Scan for the cell matching the given text and deliver its (X, Y) coordinate at center. 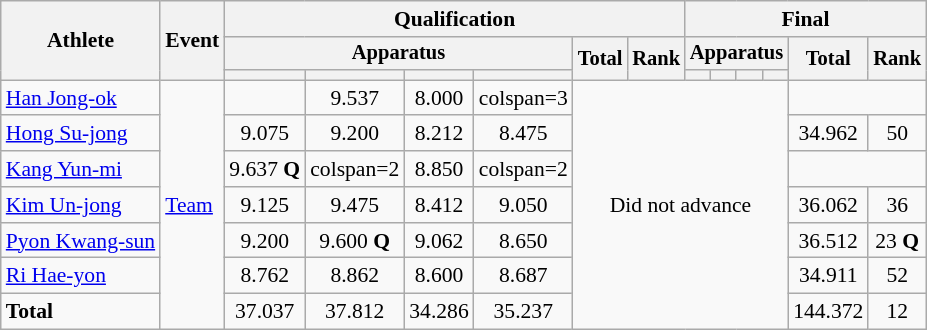
8.687 (524, 276)
34.962 (828, 134)
52 (897, 276)
8.212 (438, 134)
9.637 Q (264, 169)
34.286 (438, 312)
23 Q (897, 241)
Athlete (80, 40)
8.850 (438, 169)
9.075 (264, 134)
Team (192, 204)
Event (192, 40)
Kim Un-jong (80, 205)
9.600 Q (354, 241)
8.000 (438, 98)
144.372 (828, 312)
36.512 (828, 241)
37.812 (354, 312)
Final (806, 19)
36.062 (828, 205)
Kang Yun-mi (80, 169)
8.600 (438, 276)
Qualification (454, 19)
Han Jong-ok (80, 98)
8.762 (264, 276)
Pyon Kwang-sun (80, 241)
37.037 (264, 312)
colspan=3 (524, 98)
8.412 (438, 205)
9.537 (354, 98)
Ri Hae-yon (80, 276)
36 (897, 205)
8.475 (524, 134)
12 (897, 312)
50 (897, 134)
Did not advance (680, 204)
8.650 (524, 241)
8.862 (354, 276)
35.237 (524, 312)
9.062 (438, 241)
9.050 (524, 205)
Hong Su-jong (80, 134)
9.475 (354, 205)
34.911 (828, 276)
9.125 (264, 205)
